Locate the cell with the specified text and output its (x, y) center coordinate. 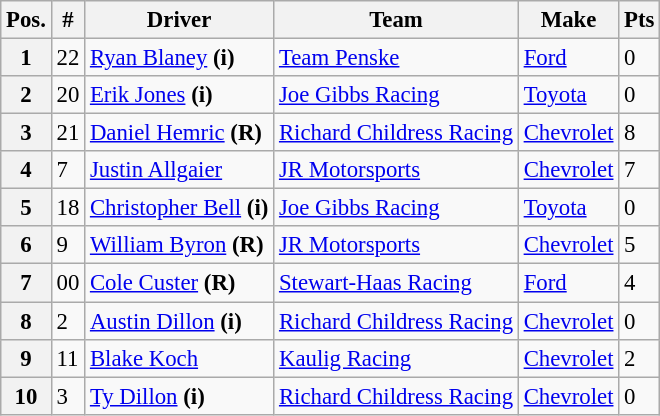
Cole Custer (R) (180, 283)
Kaulig Racing (396, 358)
Erik Jones (i) (180, 95)
Team (396, 20)
Pos. (26, 20)
10 (26, 396)
11 (68, 358)
Daniel Hemric (R) (180, 133)
6 (26, 245)
Austin Dillon (i) (180, 321)
Stewart-Haas Racing (396, 283)
Ryan Blaney (i) (180, 58)
Blake Koch (180, 358)
# (68, 20)
22 (68, 58)
1 (26, 58)
18 (68, 208)
Christopher Bell (i) (180, 208)
Team Penske (396, 58)
Driver (180, 20)
21 (68, 133)
Pts (640, 20)
Make (568, 20)
Justin Allgaier (180, 170)
00 (68, 283)
Ty Dillon (i) (180, 396)
William Byron (R) (180, 245)
20 (68, 95)
